Pinpoint the cell where the given text exists, returning its (x, y) midpoint coordinate. 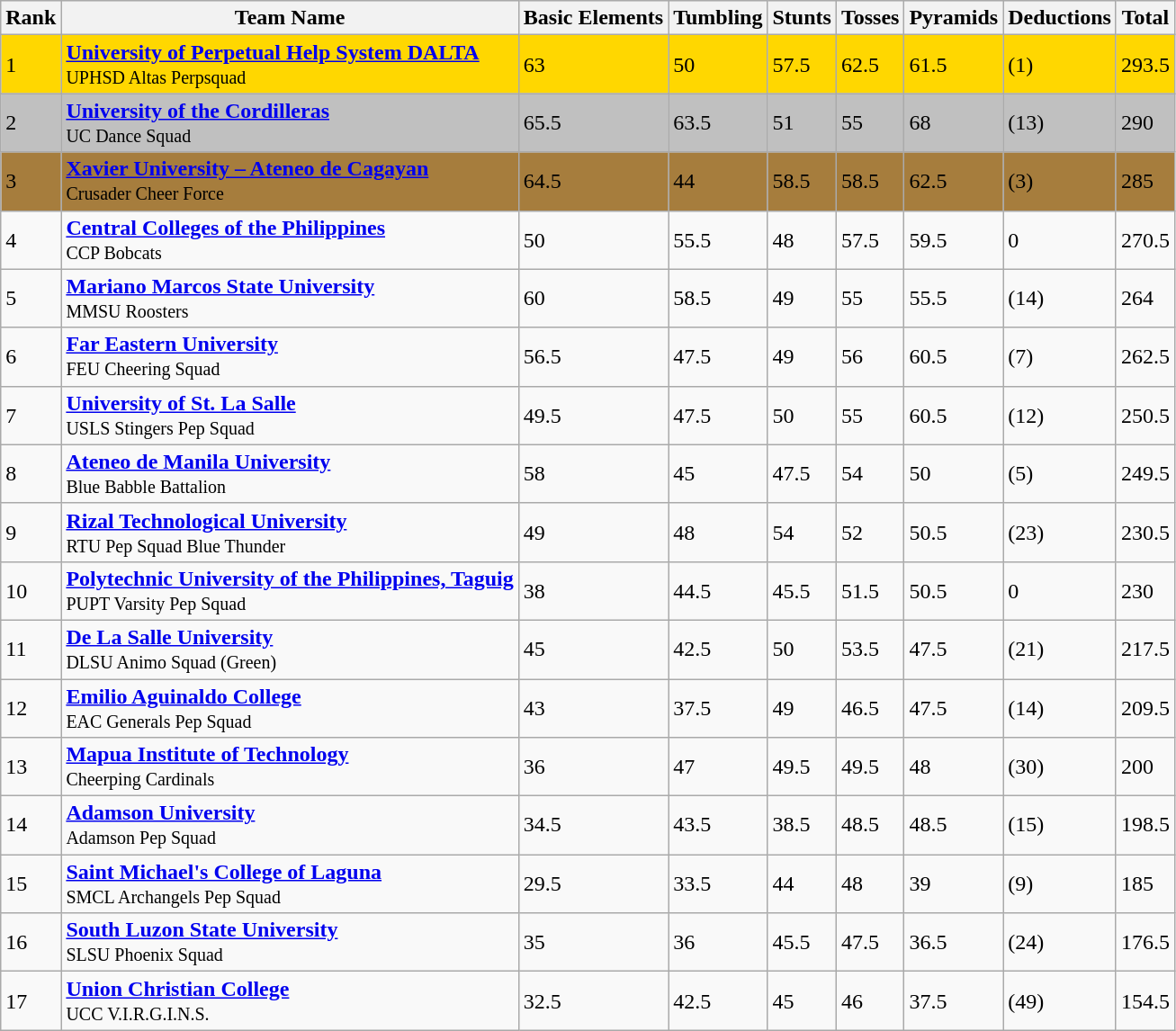
60 (593, 299)
63.5 (718, 122)
35 (593, 943)
61.5 (954, 65)
Saint Michael's College of Laguna SMCL Archangels Pep Squad (290, 883)
16 (31, 943)
64.5 (593, 182)
13 (31, 767)
Team Name (290, 18)
38.5 (802, 826)
63 (593, 65)
7 (31, 416)
8 (31, 473)
(15) (1060, 826)
56 (870, 356)
Union Christian College UCC V.I.R.G.I.N.S. (290, 1000)
Central Colleges of the Philippines CCP Bobcats (290, 239)
Adamson University Adamson Pep Squad (290, 826)
(23) (1060, 533)
17 (31, 1000)
198.5 (1145, 826)
33.5 (718, 883)
(3) (1060, 182)
217.5 (1145, 650)
Total (1145, 18)
University of the Cordilleras UC Dance Squad (290, 122)
Xavier University – Ateneo de Cagayan Crusader Cheer Force (290, 182)
15 (31, 883)
264 (1145, 299)
Stunts (802, 18)
58 (593, 473)
209.5 (1145, 707)
University of Perpetual Help System DALTA UPHSD Altas Perpsquad (290, 65)
39 (954, 883)
43.5 (718, 826)
65.5 (593, 122)
270.5 (1145, 239)
51.5 (870, 590)
(1) (1060, 65)
South Luzon State University SLSU Phoenix Squad (290, 943)
285 (1145, 182)
Basic Elements (593, 18)
34.5 (593, 826)
Ateneo de Manila University Blue Babble Battalion (290, 473)
Mariano Marcos State University MMSU Roosters (290, 299)
53.5 (870, 650)
12 (31, 707)
1 (31, 65)
(5) (1060, 473)
56.5 (593, 356)
(24) (1060, 943)
(7) (1060, 356)
10 (31, 590)
Emilio Aguinaldo College EAC Generals Pep Squad (290, 707)
43 (593, 707)
4 (31, 239)
Tumbling (718, 18)
3 (31, 182)
(30) (1060, 767)
46 (870, 1000)
47 (718, 767)
Rank (31, 18)
5 (31, 299)
249.5 (1145, 473)
(13) (1060, 122)
59.5 (954, 239)
36.5 (954, 943)
Pyramids (954, 18)
11 (31, 650)
(49) (1060, 1000)
185 (1145, 883)
200 (1145, 767)
29.5 (593, 883)
46.5 (870, 707)
176.5 (1145, 943)
44.5 (718, 590)
Deductions (1060, 18)
14 (31, 826)
230 (1145, 590)
Polytechnic University of the Philippines, Taguig PUPT Varsity Pep Squad (290, 590)
University of St. La Salle USLS Stingers Pep Squad (290, 416)
Tosses (870, 18)
68 (954, 122)
38 (593, 590)
32.5 (593, 1000)
262.5 (1145, 356)
52 (870, 533)
290 (1145, 122)
230.5 (1145, 533)
51 (802, 122)
(21) (1060, 650)
Rizal Technological University RTU Pep Squad Blue Thunder (290, 533)
293.5 (1145, 65)
154.5 (1145, 1000)
(12) (1060, 416)
De La Salle University DLSU Animo Squad (Green) (290, 650)
6 (31, 356)
Mapua Institute of Technology Cheerping Cardinals (290, 767)
2 (31, 122)
9 (31, 533)
Far Eastern University FEU Cheering Squad (290, 356)
(9) (1060, 883)
250.5 (1145, 416)
